Provide the [X, Y] coordinate of the cell's center where the given text is located.  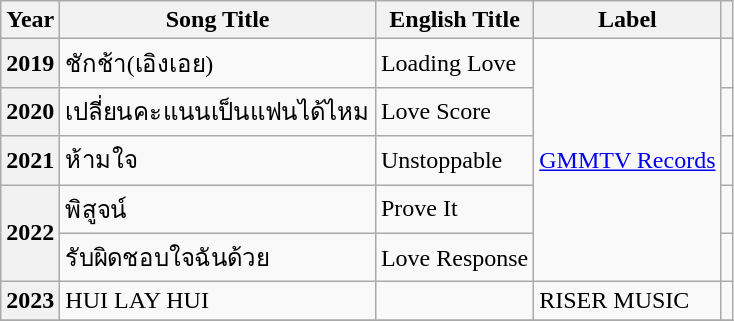
เปลี่ยนคะแนนเป็นแฟนได้ไหม [218, 112]
Prove It [454, 208]
2022 [30, 232]
2021 [30, 160]
2019 [30, 64]
Loading Love [454, 64]
Love Response [454, 258]
Unstoppable [454, 160]
RISER MUSIC [628, 301]
รับผิดชอบใจฉันด้วย [218, 258]
English Title [454, 20]
Song Title [218, 20]
2020 [30, 112]
Love Score [454, 112]
HUI LAY HUI [218, 301]
พิสูจน์ [218, 208]
ห้ามใจ [218, 160]
2023 [30, 301]
Label [628, 20]
ชักช้า(เอิงเอย) [218, 64]
Year [30, 20]
GMMTV Records [628, 160]
